Output the (x, y) coordinate of the center of the cell containing the given text.  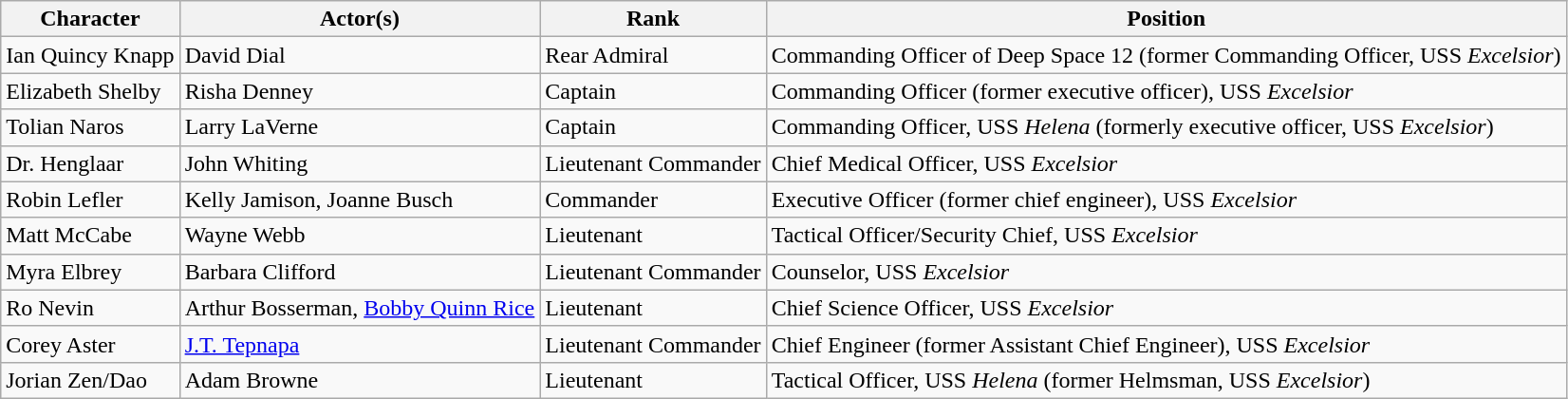
Matt McCabe (90, 236)
Jorian Zen/Dao (90, 380)
Myra Elbrey (90, 272)
Tactical Officer, USS Helena (former Helmsman, USS Excelsior) (1166, 380)
Actor(s) (360, 19)
Dr. Henglaar (90, 163)
Commanding Officer of Deep Space 12 (former Commanding Officer, USS Excelsior) (1166, 55)
Position (1166, 19)
Chief Engineer (former Assistant Chief Engineer), USS Excelsior (1166, 344)
Adam Browne (360, 380)
Character (90, 19)
Executive Officer (former chief engineer), USS Excelsior (1166, 199)
Commanding Officer, USS Helena (formerly executive officer, USS Excelsior) (1166, 127)
Commander (653, 199)
Wayne Webb (360, 236)
Rank (653, 19)
Elizabeth Shelby (90, 91)
Corey Aster (90, 344)
Rear Admiral (653, 55)
Risha Denney (360, 91)
Tolian Naros (90, 127)
Counselor, USS Excelsior (1166, 272)
Ro Nevin (90, 308)
Chief Science Officer, USS Excelsior (1166, 308)
Robin Lefler (90, 199)
Larry LaVerne (360, 127)
Kelly Jamison, Joanne Busch (360, 199)
Chief Medical Officer, USS Excelsior (1166, 163)
David Dial (360, 55)
Arthur Bosserman, Bobby Quinn Rice (360, 308)
Tactical Officer/Security Chief, USS Excelsior (1166, 236)
John Whiting (360, 163)
Ian Quincy Knapp (90, 55)
J.T. Tepnapa (360, 344)
Barbara Clifford (360, 272)
Commanding Officer (former executive officer), USS Excelsior (1166, 91)
